Pinpoint the cell where the given text exists, returning its [X, Y] midpoint coordinate. 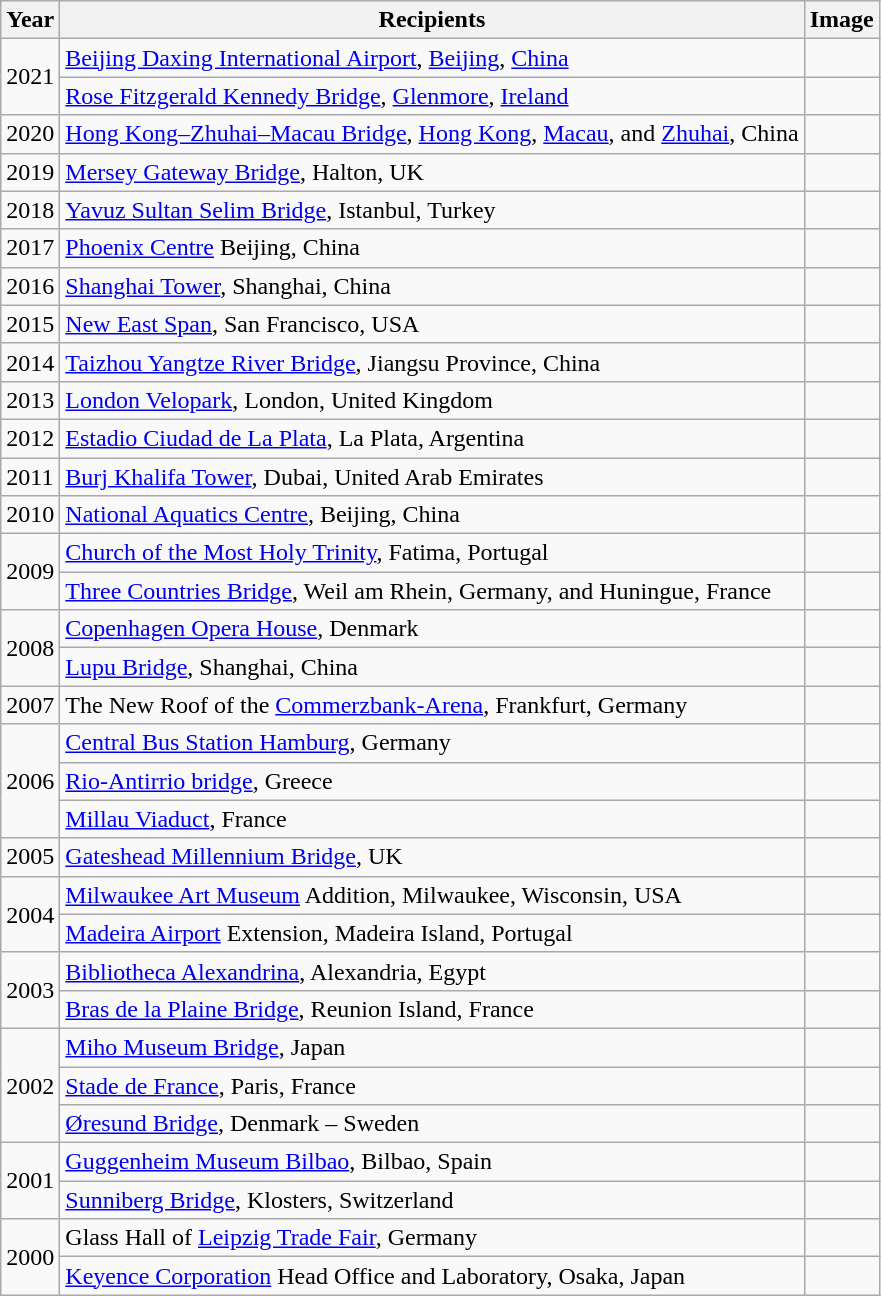
Millau Viaduct, France [432, 819]
Milwaukee Art Museum Addition, Milwaukee, Wisconsin, USA [432, 895]
Sunniberg Bridge, Klosters, Switzerland [432, 1200]
2013 [30, 400]
Beijing Daxing International Airport, Beijing, China [432, 58]
Keyence Corporation Head Office and Laboratory, Osaka, Japan [432, 1276]
New East Span, San Francisco, USA [432, 324]
Burj Khalifa Tower, Dubai, United Arab Emirates [432, 477]
Shanghai Tower, Shanghai, China [432, 286]
2016 [30, 286]
2018 [30, 210]
2019 [30, 172]
2015 [30, 324]
2002 [30, 1085]
Three Countries Bridge, Weil am Rhein, Germany, and Huningue, France [432, 591]
The New Roof of the Commerzbank-Arena, Frankfurt, Germany [432, 705]
Rio-Antirrio bridge, Greece [432, 781]
Yavuz Sultan Selim Bridge, Istanbul, Turkey [432, 210]
2009 [30, 572]
2012 [30, 438]
Estadio Ciudad de La Plata, La Plata, Argentina [432, 438]
2000 [30, 1257]
Image [842, 20]
2017 [30, 248]
London Velopark, London, United Kingdom [432, 400]
2021 [30, 77]
Rose Fitzgerald Kennedy Bridge, Glenmore, Ireland [432, 96]
Hong Kong–Zhuhai–Macau Bridge, Hong Kong, Macau, and Zhuhai, China [432, 134]
Glass Hall of Leipzig Trade Fair, Germany [432, 1238]
2014 [30, 362]
Year [30, 20]
Øresund Bridge, Denmark – Sweden [432, 1124]
Guggenheim Museum Bilbao, Bilbao, Spain [432, 1162]
Taizhou Yangtze River Bridge, Jiangsu Province, China [432, 362]
Madeira Airport Extension, Madeira Island, Portugal [432, 933]
2011 [30, 477]
2003 [30, 990]
Bibliotheca Alexandrina, Alexandria, Egypt [432, 971]
Copenhagen Opera House, Denmark [432, 629]
2020 [30, 134]
National Aquatics Centre, Beijing, China [432, 515]
Central Bus Station Hamburg, Germany [432, 743]
Recipients [432, 20]
Lupu Bridge, Shanghai, China [432, 667]
2007 [30, 705]
Mersey Gateway Bridge, Halton, UK [432, 172]
Gateshead Millennium Bridge, UK [432, 857]
2008 [30, 648]
2005 [30, 857]
Phoenix Centre Beijing, China [432, 248]
2010 [30, 515]
Church of the Most Holy Trinity, Fatima, Portugal [432, 553]
Stade de France, Paris, France [432, 1085]
Miho Museum Bridge, Japan [432, 1047]
2004 [30, 914]
2006 [30, 781]
Bras de la Plaine Bridge, Reunion Island, France [432, 1009]
2001 [30, 1181]
